Return [X, Y] of the center of cell containing provided text 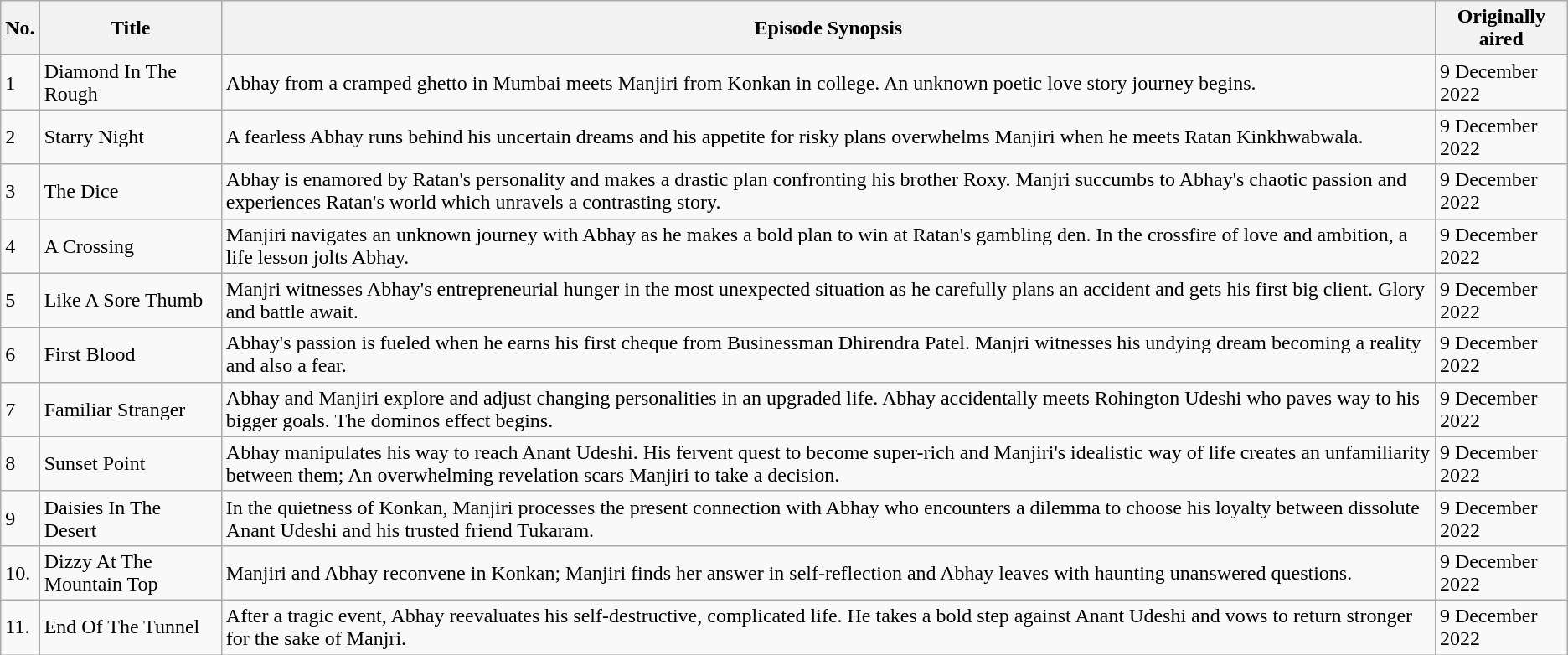
Familiar Stranger [131, 409]
Daisies In The Desert [131, 518]
6 [20, 355]
7 [20, 409]
3 [20, 191]
Like A Sore Thumb [131, 300]
Episode Synopsis [828, 28]
No. [20, 28]
A fearless Abhay runs behind his uncertain dreams and his appetite for risky plans overwhelms Manjiri when he meets Ratan Kinkhwabwala. [828, 137]
5 [20, 300]
4 [20, 246]
1 [20, 82]
11. [20, 627]
A Crossing [131, 246]
Manjiri and Abhay reconvene in Konkan; Manjiri finds her answer in self-reflection and Abhay leaves with haunting unanswered questions. [828, 573]
Title [131, 28]
Originally aired [1501, 28]
9 [20, 518]
Dizzy At The Mountain Top [131, 573]
10. [20, 573]
End Of The Tunnel [131, 627]
The Dice [131, 191]
First Blood [131, 355]
2 [20, 137]
Starry Night [131, 137]
Sunset Point [131, 464]
8 [20, 464]
Abhay from a cramped ghetto in Mumbai meets Manjiri from Konkan in college. An unknown poetic love story journey begins. [828, 82]
Diamond In The Rough [131, 82]
